Return the (x, y) coordinate for the center point of the cell that contains the specified text.  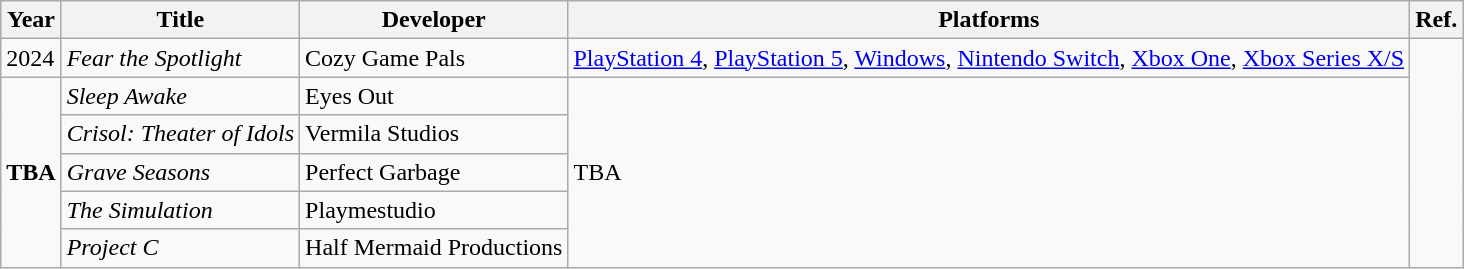
Cozy Game Pals (434, 58)
Title (180, 20)
Playmestudio (434, 210)
Grave Seasons (180, 172)
Half Mermaid Productions (434, 248)
Ref. (1436, 20)
Vermila Studios (434, 134)
Platforms (989, 20)
Sleep Awake (180, 96)
Perfect Garbage (434, 172)
2024 (31, 58)
Year (31, 20)
Eyes Out (434, 96)
Project C (180, 248)
Fear the Spotlight (180, 58)
Developer (434, 20)
Crisol: Theater of Idols (180, 134)
The Simulation (180, 210)
PlayStation 4, PlayStation 5, Windows, Nintendo Switch, Xbox One, Xbox Series X/S (989, 58)
